For the text-containing cell, return its midpoint in (x, y) coordinate format. 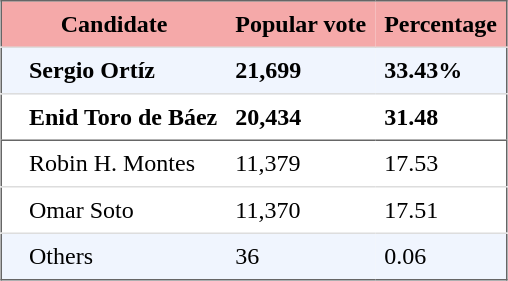
21,699 (300, 70)
Robin H. Montes (123, 163)
Others (123, 256)
17.53 (441, 163)
Enid Toro de Báez (123, 117)
20,434 (300, 117)
33.43% (441, 70)
11,379 (300, 163)
Omar Soto (123, 210)
36 (300, 256)
Candidate (114, 24)
11,370 (300, 210)
17.51 (441, 210)
Percentage (441, 24)
31.48 (441, 117)
Sergio Ortíz (123, 70)
0.06 (441, 256)
Popular vote (300, 24)
